Output the [X, Y] coordinate of the center of the cell containing the given text.  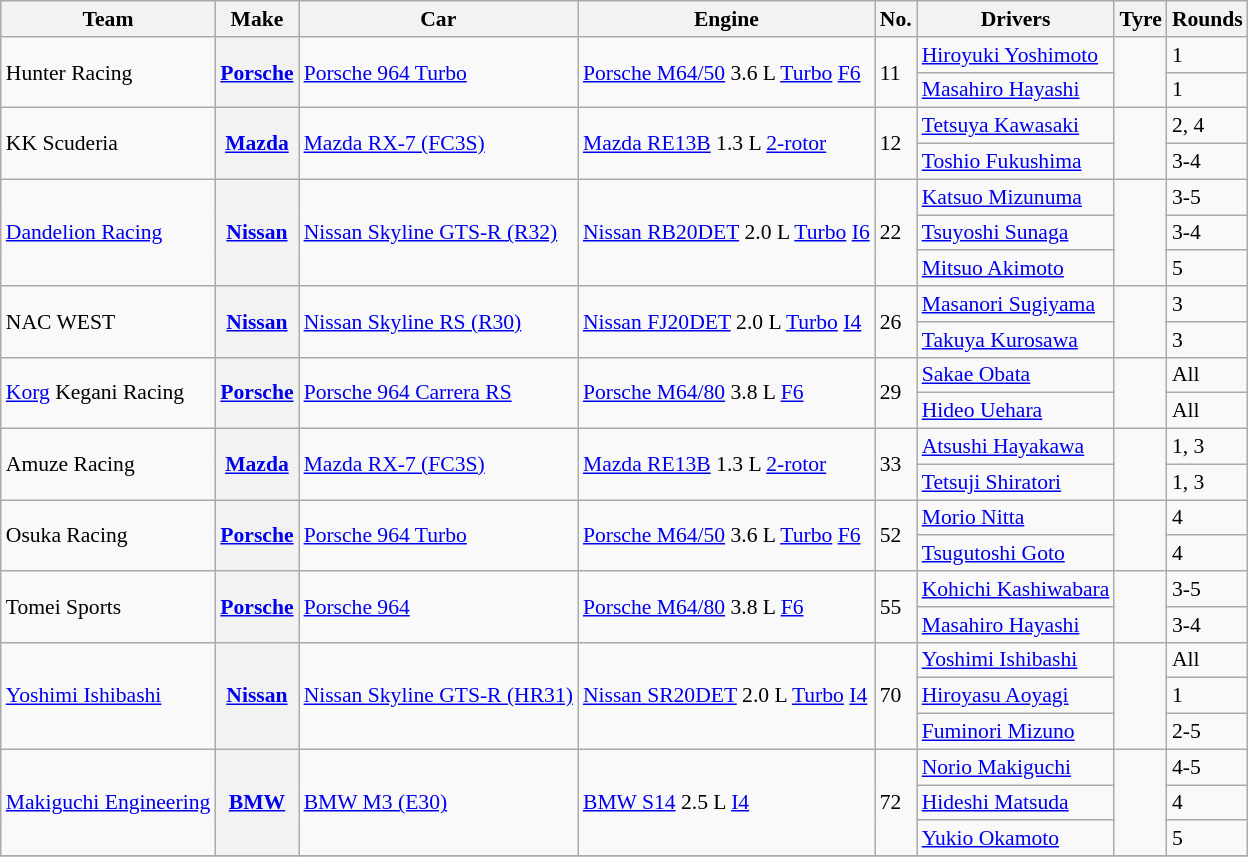
BMW S14 2.5 L I4 [726, 802]
29 [896, 392]
72 [896, 802]
Makiguchi Engineering [108, 802]
Car [438, 19]
Nissan Skyline GTS-R (HR31) [438, 696]
Hideo Uehara [1016, 411]
Nissan Skyline RS (R30) [438, 322]
52 [896, 536]
Takuya Kurosawa [1016, 340]
Hunter Racing [108, 72]
Fuminori Mizuno [1016, 732]
2-5 [1208, 732]
Toshio Fukushima [1016, 162]
Morio Nitta [1016, 518]
Engine [726, 19]
Yukio Okamoto [1016, 839]
Rounds [1208, 19]
Drivers [1016, 19]
Sakae Obata [1016, 375]
Tsugutoshi Goto [1016, 554]
Nissan Skyline GTS-R (R32) [438, 232]
Tetsuya Kawasaki [1016, 126]
Tyre [1140, 19]
33 [896, 464]
BMW M3 (E30) [438, 802]
Make [256, 19]
Katsuo Mizunuma [1016, 197]
BMW [256, 802]
55 [896, 606]
NAC WEST [108, 322]
Amuze Racing [108, 464]
Dandelion Racing [108, 232]
No. [896, 19]
Hiroyasu Aoyagi [1016, 696]
Porsche 964 [438, 606]
2, 4 [1208, 126]
KK Scuderia [108, 144]
Porsche 964 Carrera RS [438, 392]
Tsuyoshi Sunaga [1016, 233]
Nissan FJ20DET 2.0 L Turbo I4 [726, 322]
70 [896, 696]
26 [896, 322]
Nissan SR20DET 2.0 L Turbo I4 [726, 696]
Mitsuo Akimoto [1016, 269]
11 [896, 72]
4-5 [1208, 767]
Tomei Sports [108, 606]
22 [896, 232]
Osuka Racing [108, 536]
Team [108, 19]
Tetsuji Shiratori [1016, 482]
Masanori Sugiyama [1016, 304]
Norio Makiguchi [1016, 767]
12 [896, 144]
Nissan RB20DET 2.0 L Turbo I6 [726, 232]
Hideshi Matsuda [1016, 803]
Korg Kegani Racing [108, 392]
Kohichi Kashiwabara [1016, 589]
Atsushi Hayakawa [1016, 447]
Hiroyuki Yoshimoto [1016, 55]
